Find where the given text appears and provide that cell's center as [X, Y] coordinate. 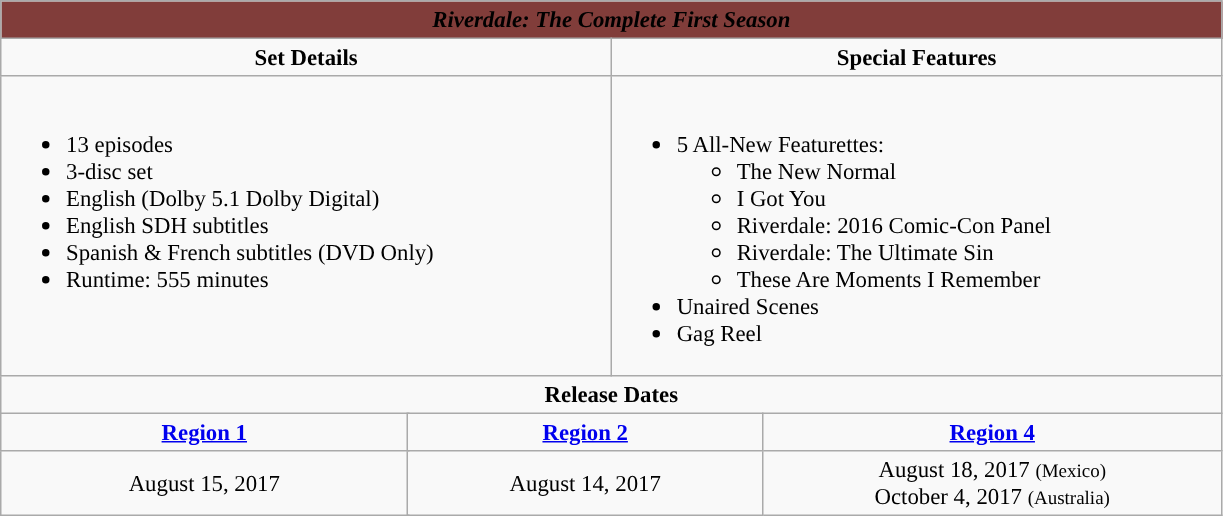
Set Details [306, 58]
Region 4 [992, 432]
Region 1 [204, 432]
Release Dates [612, 394]
Riverdale: The Complete First Season [612, 20]
13 episodes3-disc setEnglish (Dolby 5.1 Dolby Digital)English SDH subtitlesSpanish & French subtitles (DVD Only)Runtime: 555 minutes [306, 226]
August 14, 2017 [586, 482]
August 18, 2017 (Mexico)October 4, 2017 (Australia) [992, 482]
August 15, 2017 [204, 482]
Region 2 [586, 432]
Special Features [916, 58]
